Capture the cell that displays the provided text and extract its (X, Y) central coordinate. 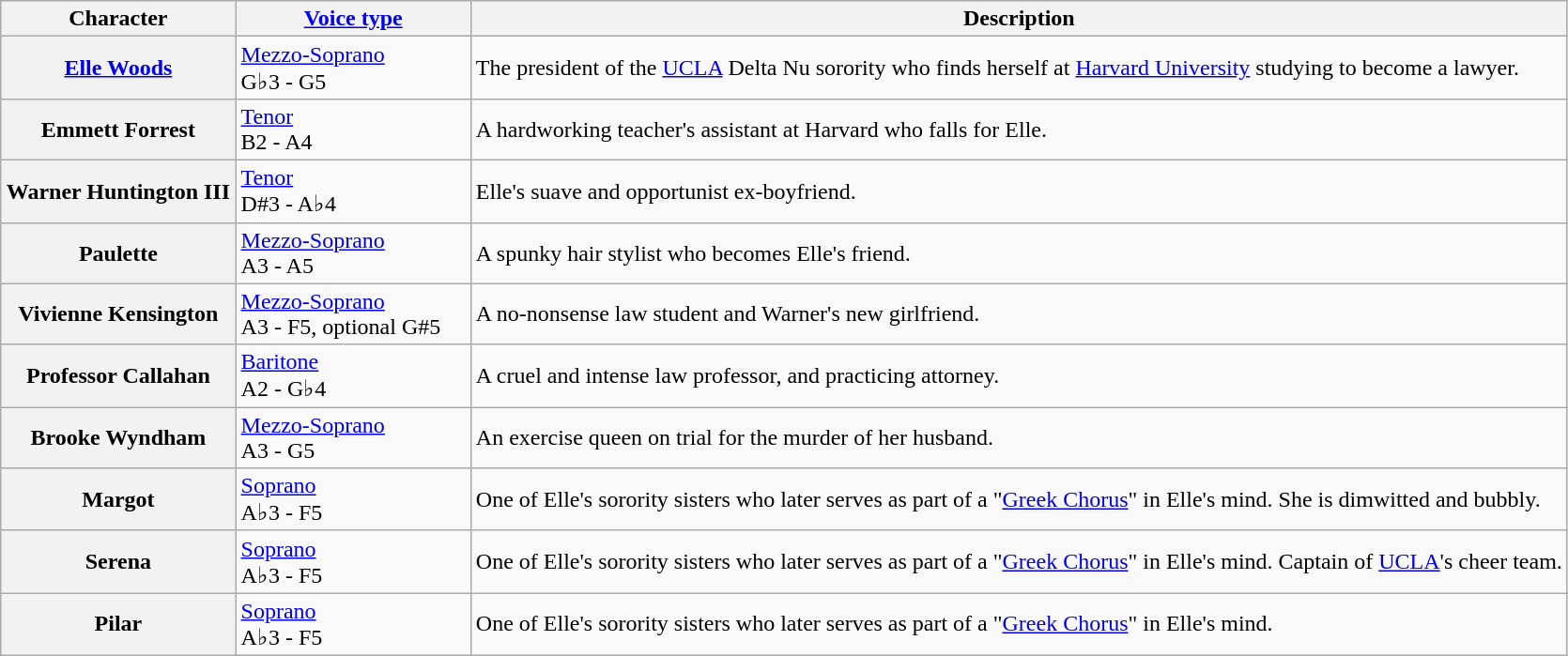
Warner Huntington III (118, 191)
The president of the UCLA Delta Nu sorority who finds herself at Harvard University studying to become a lawyer. (1019, 68)
Emmett Forrest (118, 130)
Serena (118, 561)
A no-nonsense law student and Warner's new girlfriend. (1019, 313)
Pilar (118, 625)
An exercise queen on trial for the murder of her husband. (1019, 437)
Description (1019, 19)
BaritoneA2 - G♭4 (353, 375)
TenorD#3 - A♭4 (353, 191)
A hardworking teacher's assistant at Harvard who falls for Elle. (1019, 130)
Margot (118, 499)
Paulette (118, 253)
Mezzo-SopranoA3 - A5 (353, 253)
Elle's suave and opportunist ex-boyfriend. (1019, 191)
One of Elle's sorority sisters who later serves as part of a "Greek Chorus" in Elle's mind. Captain of UCLA's cheer team. (1019, 561)
Character (118, 19)
Voice type (353, 19)
Mezzo-SopranoA3 - F5, optional G#5 (353, 313)
Mezzo-SopranoG♭3 - G5 (353, 68)
Mezzo-SopranoA3 - G5 (353, 437)
A cruel and intense law professor, and practicing attorney. (1019, 375)
One of Elle's sorority sisters who later serves as part of a "Greek Chorus" in Elle's mind. She is dimwitted and bubbly. (1019, 499)
TenorB2 - A4 (353, 130)
One of Elle's sorority sisters who later serves as part of a "Greek Chorus" in Elle's mind. (1019, 625)
Brooke Wyndham (118, 437)
Professor Callahan (118, 375)
Elle Woods (118, 68)
Vivienne Kensington (118, 313)
A spunky hair stylist who becomes Elle's friend. (1019, 253)
